Identify which cell holds the provided text, then report its (X, Y) central coordinate. 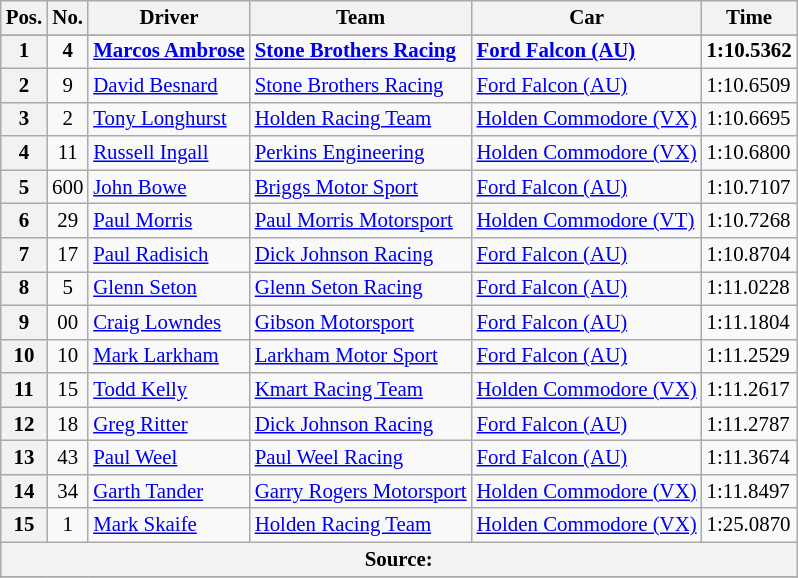
29 (68, 221)
1:11.8497 (750, 491)
Paul Morris Motorsport (361, 221)
12 (24, 424)
Glenn Seton (168, 288)
13 (24, 458)
7 (24, 255)
Marcos Ambrose (168, 51)
1:10.6509 (750, 85)
Larkham Motor Sport (361, 356)
34 (68, 491)
Todd Kelly (168, 390)
John Bowe (168, 187)
1:11.2617 (750, 390)
600 (68, 187)
No. (68, 18)
Perkins Engineering (361, 153)
Holden Commodore (VT) (587, 221)
Mark Larkham (168, 356)
43 (68, 458)
1:10.6800 (750, 153)
Car (587, 18)
6 (24, 221)
00 (68, 322)
Gibson Motorsport (361, 322)
18 (68, 424)
14 (24, 491)
Time (750, 18)
Kmart Racing Team (361, 390)
1:10.5362 (750, 51)
Glenn Seton Racing (361, 288)
1:11.2787 (750, 424)
17 (68, 255)
1:11.0228 (750, 288)
Craig Lowndes (168, 322)
1:10.6695 (750, 119)
Driver (168, 18)
Paul Radisich (168, 255)
1:10.7107 (750, 187)
8 (24, 288)
Mark Skaife (168, 525)
Team (361, 18)
Source: (399, 559)
Russell Ingall (168, 153)
1:10.7268 (750, 221)
David Besnard (168, 85)
Briggs Motor Sport (361, 187)
1:11.1804 (750, 322)
1:25.0870 (750, 525)
Garry Rogers Motorsport (361, 491)
Garth Tander (168, 491)
Pos. (24, 18)
Tony Longhurst (168, 119)
3 (24, 119)
Greg Ritter (168, 424)
Paul Morris (168, 221)
1:11.3674 (750, 458)
Paul Weel (168, 458)
1:11.2529 (750, 356)
Paul Weel Racing (361, 458)
1:10.8704 (750, 255)
